Provide the (X, Y) coordinate of the cell's center where the given text is located.  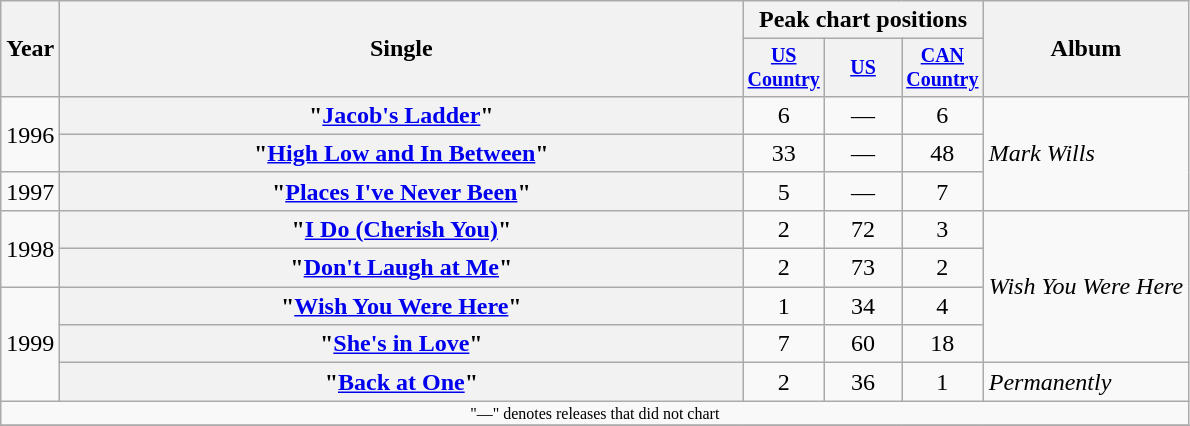
"High Low and In Between" (402, 153)
3 (943, 229)
Permanently (1086, 382)
US Country (784, 68)
Single (402, 49)
"Jacob's Ladder" (402, 115)
"I Do (Cherish You)" (402, 229)
5 (784, 191)
36 (864, 382)
1999 (30, 344)
1997 (30, 191)
73 (864, 268)
1996 (30, 134)
CAN Country (943, 68)
Peak chart positions (863, 20)
US (864, 68)
"Don't Laugh at Me" (402, 268)
Wish You Were Here (1086, 286)
Mark Wills (1086, 153)
1998 (30, 248)
Year (30, 49)
48 (943, 153)
"Back at One" (402, 382)
34 (864, 306)
"Places I've Never Been" (402, 191)
"—" denotes releases that did not chart (595, 413)
60 (864, 344)
"Wish You Were Here" (402, 306)
Album (1086, 49)
4 (943, 306)
"She's in Love" (402, 344)
72 (864, 229)
33 (784, 153)
18 (943, 344)
